Determine the (x, y) coordinate at the center of the cell enclosing the given text.  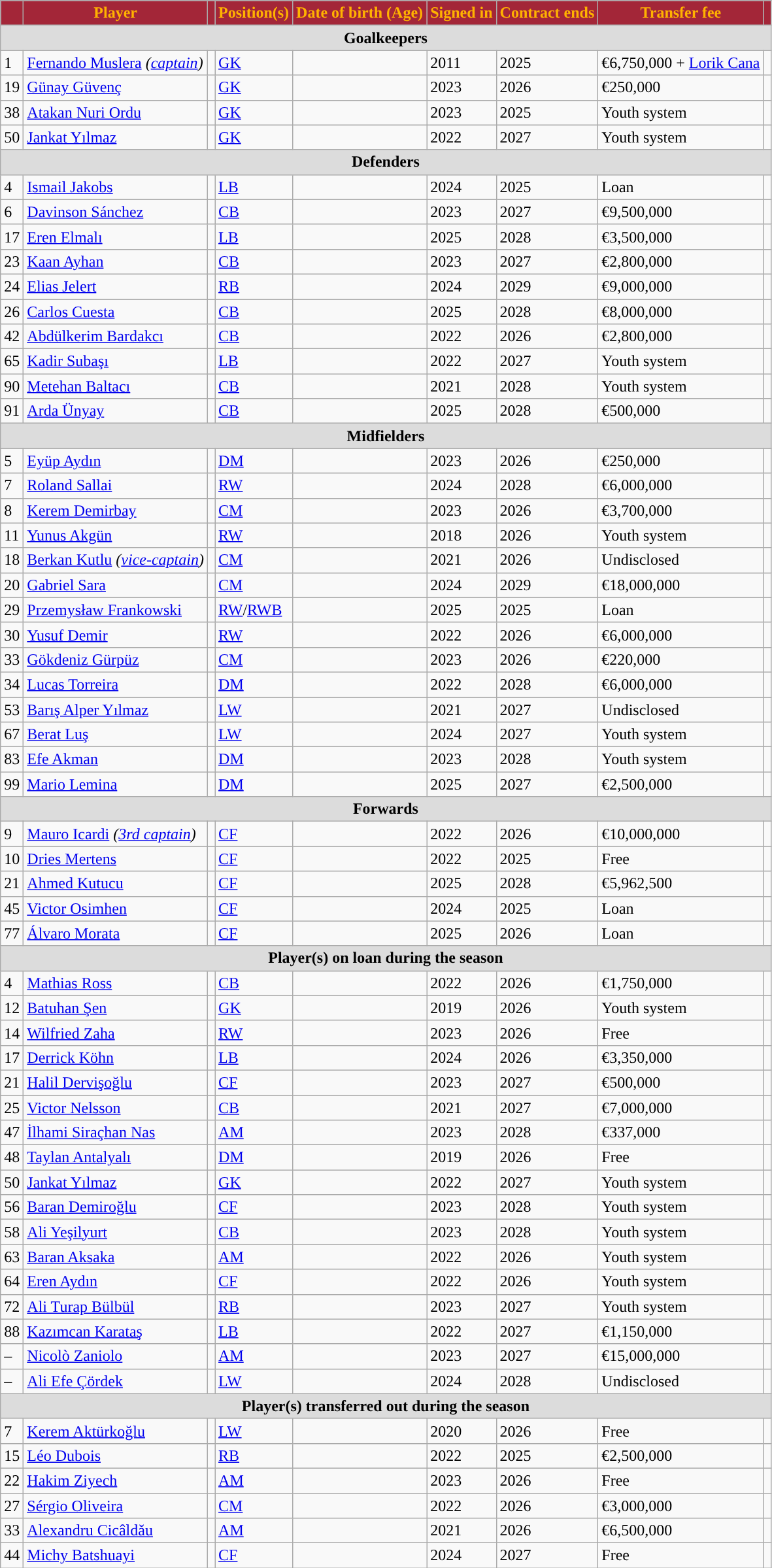
Baran Demiroğlu (116, 1207)
67 (12, 735)
Halil Dervişoğlu (116, 1082)
€5,962,500 (681, 884)
9 (12, 834)
İlhami Siraçhan Nas (116, 1133)
Metehan Baltacı (116, 386)
Léo Dubois (116, 1456)
€337,000 (681, 1133)
22 (12, 1480)
2018 (462, 535)
Eyüp Aydın (116, 461)
30 (12, 635)
23 (12, 261)
Ali Turap Bülbül (116, 1307)
Kazımcan Karataş (116, 1331)
Date of birth (Age) (360, 13)
Atakan Nuri Ordu (116, 112)
53 (12, 709)
11 (12, 535)
Hakim Ziyech (116, 1480)
99 (12, 784)
45 (12, 909)
2011 (462, 63)
25 (12, 1108)
14 (12, 1033)
€1,750,000 (681, 983)
Ahmed Kutucu (116, 884)
Position(s) (254, 13)
10 (12, 859)
Berat Luş (116, 735)
Kerem Demirbay (116, 510)
27 (12, 1505)
€3,000,000 (681, 1505)
€6,750,000 + Lorik Cana (681, 63)
18 (12, 560)
1 (12, 63)
20 (12, 585)
Davinson Sánchez (116, 212)
Roland Sallai (116, 486)
Barış Alper Yılmaz (116, 709)
38 (12, 112)
Michy Batshuayi (116, 1556)
15 (12, 1456)
Sérgio Oliveira (116, 1505)
Nicolò Zaniolo (116, 1356)
Midfielders (386, 436)
Ali Efe Çördek (116, 1381)
Derrick Köhn (116, 1058)
Gökdeniz Gürpüz (116, 659)
€3,500,000 (681, 237)
44 (12, 1556)
Signed in (462, 13)
Carlos Cuesta (116, 312)
56 (12, 1207)
26 (12, 312)
5 (12, 461)
12 (12, 1008)
6 (12, 212)
24 (12, 286)
Player(s) transferred out during the season (386, 1406)
Berkan Kutlu (vice-captain) (116, 560)
Alexandru Cicâldău (116, 1531)
Player(s) on loan during the season (386, 958)
Dries Mertens (116, 859)
65 (12, 361)
Defenders (386, 162)
47 (12, 1133)
Eren Elmalı (116, 237)
63 (12, 1257)
88 (12, 1331)
2020 (462, 1431)
48 (12, 1158)
Kerem Aktürkoğlu (116, 1431)
€10,000,000 (681, 834)
Baran Aksaka (116, 1257)
Player (116, 13)
Arda Ünyay (116, 411)
RW/RWB (254, 610)
Abdülkerim Bardakcı (116, 337)
Lucas Torreira (116, 684)
Fernando Muslera (captain) (116, 63)
Contract ends (547, 13)
Mauro Icardi (3rd captain) (116, 834)
€9,000,000 (681, 286)
Victor Nelsson (116, 1108)
Wilfried Zaha (116, 1033)
Kaan Ayhan (116, 261)
Batuhan Şen (116, 1008)
€8,000,000 (681, 312)
€220,000 (681, 659)
Transfer fee (681, 13)
€18,000,000 (681, 585)
Elias Jelert (116, 286)
90 (12, 386)
€1,150,000 (681, 1331)
64 (12, 1282)
Mathias Ross (116, 983)
€15,000,000 (681, 1356)
Forwards (386, 809)
Victor Osimhen (116, 909)
€6,500,000 (681, 1531)
29 (12, 610)
€9,500,000 (681, 212)
Goalkeepers (386, 38)
Ali Yeşilyurt (116, 1232)
42 (12, 337)
19 (12, 88)
Kadir Subaşı (116, 361)
72 (12, 1307)
Efe Akman (116, 759)
91 (12, 411)
€3,350,000 (681, 1058)
Przemysław Frankowski (116, 610)
Günay Güvenç (116, 88)
Mario Lemina (116, 784)
Álvaro Morata (116, 933)
77 (12, 933)
8 (12, 510)
Ismail Jakobs (116, 187)
83 (12, 759)
€7,000,000 (681, 1108)
Eren Aydın (116, 1282)
Yunus Akgün (116, 535)
€3,700,000 (681, 510)
58 (12, 1232)
Taylan Antalyalı (116, 1158)
Gabriel Sara (116, 585)
Yusuf Demir (116, 635)
34 (12, 684)
